Pinpoint the cell where the given text exists, returning its [x, y] midpoint coordinate. 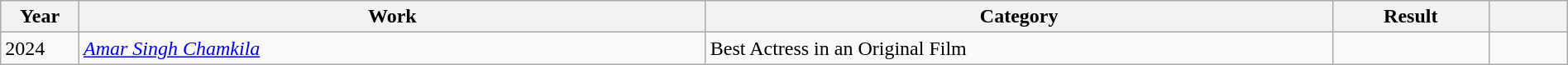
Best Actress in an Original Film [1019, 48]
Category [1019, 17]
Year [40, 17]
2024 [40, 48]
Result [1411, 17]
Work [392, 17]
Amar Singh Chamkila [392, 48]
